Extract the [x, y] coordinate from the center of the cell holding the provided text.  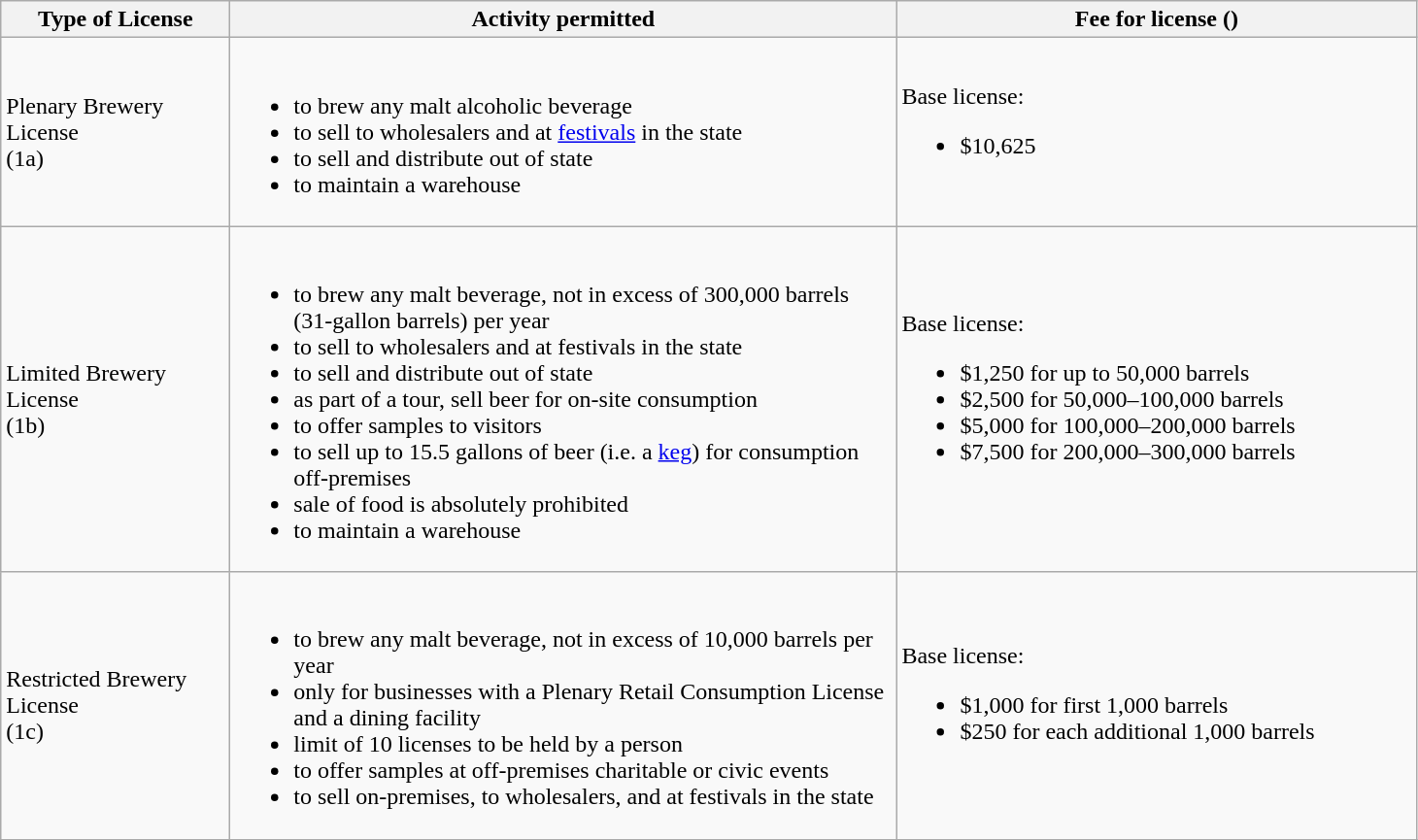
Fee for license () [1157, 19]
Base license:$1,000 for first 1,000 barrels$250 for each additional 1,000 barrels [1157, 705]
Type of License [116, 19]
Plenary Brewery License(1a) [116, 132]
Limited Brewery License(1b) [116, 399]
to brew any malt alcoholic beverageto sell to wholesalers and at festivals in the stateto sell and distribute out of stateto maintain a warehouse [563, 132]
Base license:$1,250 for up to 50,000 barrels$2,500 for 50,000–100,000 barrels$5,000 for 100,000–200,000 barrels$7,500 for 200,000–300,000 barrels [1157, 399]
Base license:$10,625 [1157, 132]
Activity permitted [563, 19]
Restricted Brewery License(1c) [116, 705]
